Extract the [X, Y] coordinate from the center of the cell holding the provided text.  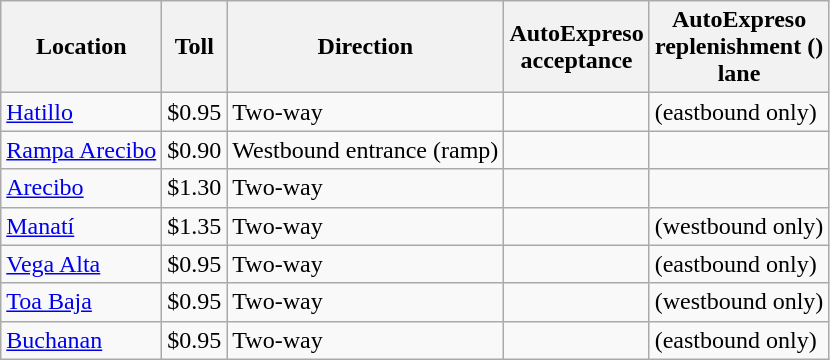
Toll [194, 47]
Rampa Arecibo [82, 150]
Direction [366, 47]
Manatí [82, 226]
Location [82, 47]
Hatillo [82, 112]
Vega Alta [82, 264]
Toa Baja [82, 302]
AutoExpreso replenishment () lane [739, 47]
Westbound entrance (ramp) [366, 150]
AutoExpreso acceptance [576, 47]
Buchanan [82, 340]
Arecibo [82, 188]
$1.30 [194, 188]
$0.90 [194, 150]
$1.35 [194, 226]
